From the cell containing the given text, extract its center point as [X, Y] coordinate. 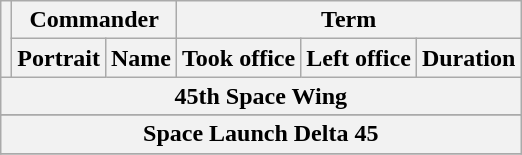
45th Space Wing [261, 96]
Name [140, 58]
Term [349, 20]
Duration [468, 58]
Left office [359, 58]
Portrait [59, 58]
Commander [94, 20]
Space Launch Delta 45 [261, 134]
Took office [239, 58]
